Locate the cell with the specified text and output its [x, y] center coordinate. 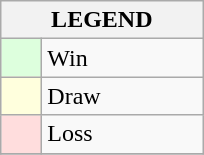
Loss [122, 134]
Draw [122, 96]
Win [122, 58]
LEGEND [102, 20]
